Search for the cell housing the specified text and yield its (X, Y) center coordinate. 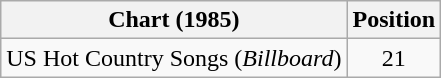
Chart (1985) (174, 20)
21 (394, 58)
US Hot Country Songs (Billboard) (174, 58)
Position (394, 20)
